Provide the [x, y] coordinate of the cell's center where the given text is located.  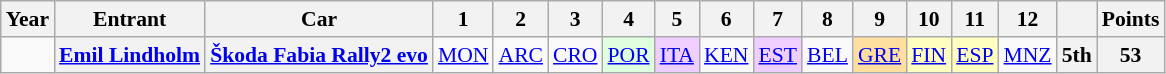
ESP [974, 55]
6 [726, 19]
5 [677, 19]
CRO [576, 55]
9 [880, 19]
ITA [677, 55]
Emil Lindholm [130, 55]
KEN [726, 55]
EST [778, 55]
4 [629, 19]
3 [576, 19]
12 [1028, 19]
8 [828, 19]
MNZ [1028, 55]
ARC [520, 55]
Points [1131, 19]
MON [464, 55]
FIN [928, 55]
1 [464, 19]
Entrant [130, 19]
2 [520, 19]
Year [28, 19]
11 [974, 19]
10 [928, 19]
7 [778, 19]
Škoda Fabia Rally2 evo [319, 55]
Car [319, 19]
53 [1131, 55]
GRE [880, 55]
BEL [828, 55]
5th [1077, 55]
POR [629, 55]
